Extract the (X, Y) coordinate from the center of the cell holding the provided text.  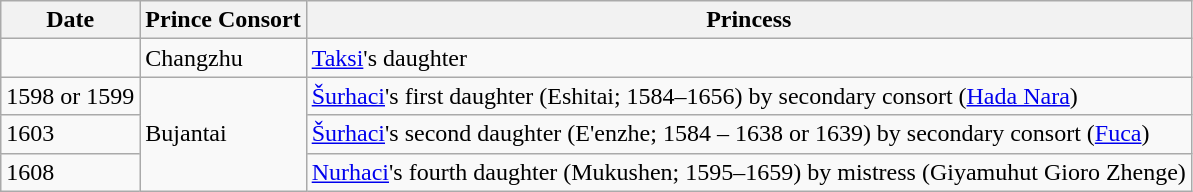
Princess (748, 20)
Prince Consort (223, 20)
1598 or 1599 (70, 96)
Nurhaci's fourth daughter (Mukushen; 1595–1659) by mistress (Giyamuhut Gioro Zhenge) (748, 172)
Bujantai (223, 134)
1608 (70, 172)
1603 (70, 134)
Date (70, 20)
Šurhaci's first daughter (Eshitai; 1584–1656) by secondary consort (Hada Nara) (748, 96)
Changzhu (223, 58)
Taksi's daughter (748, 58)
Šurhaci's second daughter (E'enzhe; 1584 – 1638 or 1639) by secondary consort (Fuca) (748, 134)
